Capture the cell that displays the provided text and extract its [X, Y] central coordinate. 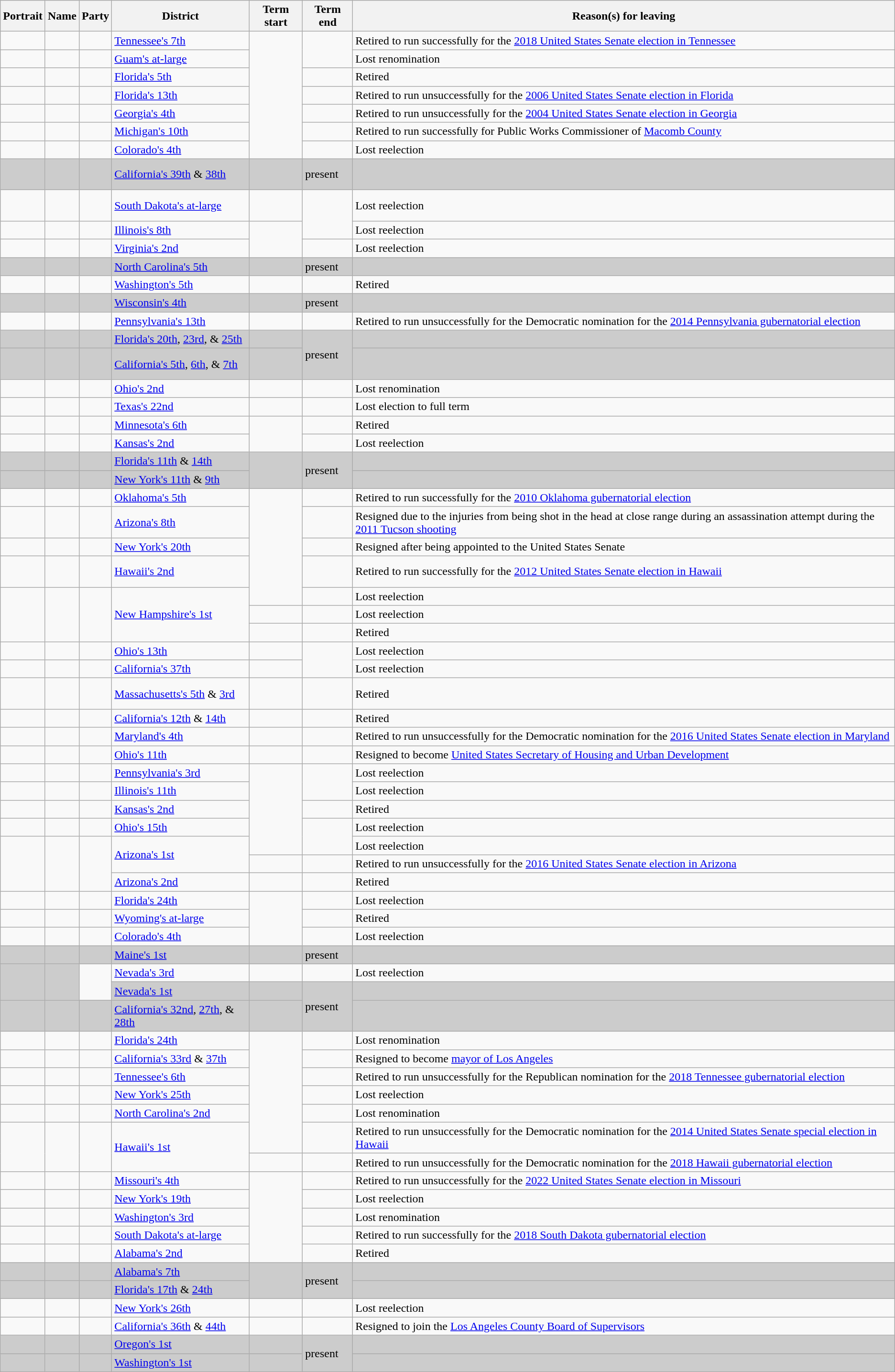
Wisconsin's 4th [181, 303]
Pennsylvania's 3rd [181, 773]
Ohio's 11th [181, 755]
North Carolina's 5th [181, 266]
New York's 20th [181, 547]
District [181, 16]
New York's 25th [181, 1095]
Tennessee's 7th [181, 41]
Retired to run unsuccessfully for the 2016 United States Senate election in Arizona [623, 864]
Washington's 5th [181, 285]
Retired to run unsuccessfully for the 2022 United States Senate election in Missouri [623, 1180]
California's 37th [181, 669]
California's 33rd & 37th [181, 1059]
Guam's at-large [181, 59]
New York's 11th & 9th [181, 479]
Retired to run unsuccessfully for the Democratic nomination for the 2014 Pennsylvania gubernatorial election [623, 321]
Lost election to full term [623, 407]
Resigned to become United States Secretary of Housing and Urban Development [623, 755]
Wyoming's at-large [181, 918]
Party [95, 16]
Oregon's 1st [181, 1344]
Resigned to join the Los Angeles County Board of Supervisors [623, 1326]
Nevada's 3rd [181, 973]
Virginia's 2nd [181, 248]
Reason(s) for leaving [623, 16]
Retired to run unsuccessfully for the Democratic nomination for the 2018 Hawaii gubernatorial election [623, 1162]
Term end [328, 16]
Oklahoma's 5th [181, 497]
California's 12th & 14th [181, 718]
Ohio's 2nd [181, 389]
Tennessee's 6th [181, 1077]
Ohio's 15th [181, 827]
Retired to run successfully for the 2018 South Dakota gubernatorial election [623, 1235]
Illinois's 8th [181, 230]
Arizona's 1st [181, 854]
Texas's 22nd [181, 407]
Washington's 1st [181, 1362]
Ohio's 13th [181, 651]
California's 39th & 38th [181, 174]
Retired to run unsuccessfully for the 2006 United States Senate election in Florida [623, 95]
Portrait [23, 16]
Pennsylvania's 13th [181, 321]
Michigan's 10th [181, 131]
Maryland's 4th [181, 736]
Retired to run successfully for Public Works Commissioner of Macomb County [623, 131]
Retired to run successfully for the 2018 United States Senate election in Tennessee [623, 41]
Florida's 20th, 23rd, & 25th [181, 339]
Retired to run unsuccessfully for the 2004 United States Senate election in Georgia [623, 113]
New York's 19th [181, 1199]
Georgia's 4th [181, 113]
Minnesota's 6th [181, 425]
Illinois's 11th [181, 791]
New York's 26th [181, 1308]
Arizona's 2nd [181, 882]
Alabama's 7th [181, 1272]
Washington's 3rd [181, 1217]
Missouri's 4th [181, 1180]
Retired to run unsuccessfully for the Republican nomination for the 2018 Tennessee gubernatorial election [623, 1077]
California's 36th & 44th [181, 1326]
Resigned due to the injuries from being shot in the head at close range during an assassination attempt during the 2011 Tucson shooting [623, 522]
Alabama's 2nd [181, 1253]
Hawaii's 1st [181, 1147]
Florida's 17th & 24th [181, 1290]
Resigned to become mayor of Los Angeles [623, 1059]
Nevada's 1st [181, 991]
Arizona's 8th [181, 522]
California's 5th, 6th, & 7th [181, 364]
Florida's 5th [181, 77]
Florida's 11th & 14th [181, 461]
Term start [276, 16]
Maine's 1st [181, 955]
Retired to run unsuccessfully for the Democratic nomination for the 2014 United States Senate special election in Hawaii [623, 1137]
Name [62, 16]
Retired to run successfully for the 2012 United States Senate election in Hawaii [623, 572]
Massachusetts's 5th & 3rd [181, 694]
Resigned after being appointed to the United States Senate [623, 547]
Florida's 13th [181, 95]
Retired to run unsuccessfully for the Democratic nomination for the 2016 United States Senate election in Maryland [623, 736]
Hawaii's 2nd [181, 572]
North Carolina's 2nd [181, 1113]
New Hampshire's 1st [181, 614]
Retired to run successfully for the 2010 Oklahoma gubernatorial election [623, 497]
California's 32nd, 27th, & 28th [181, 1016]
